Find where the given text appears and provide that cell's center as [X, Y] coordinate. 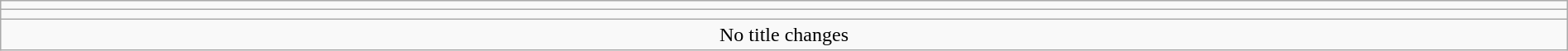
No title changes [784, 35]
